For the text-containing cell, return its midpoint in (x, y) coordinate format. 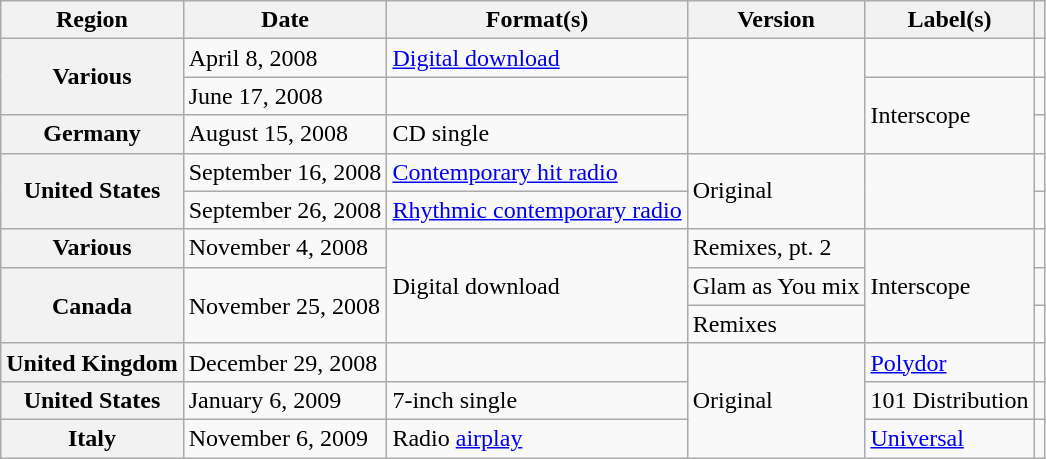
101 Distribution (950, 400)
January 6, 2009 (285, 400)
November 6, 2009 (285, 438)
Remixes, pt. 2 (776, 248)
Region (92, 20)
November 25, 2008 (285, 305)
Version (776, 20)
Rhythmic contemporary radio (537, 210)
Label(s) (950, 20)
August 15, 2008 (285, 134)
Date (285, 20)
December 29, 2008 (285, 362)
Canada (92, 305)
Remixes (776, 324)
Italy (92, 438)
September 16, 2008 (285, 172)
Germany (92, 134)
Contemporary hit radio (537, 172)
June 17, 2008 (285, 96)
7-inch single (537, 400)
Format(s) (537, 20)
Glam as You mix (776, 286)
Radio airplay (537, 438)
Polydor (950, 362)
April 8, 2008 (285, 58)
United Kingdom (92, 362)
CD single (537, 134)
November 4, 2008 (285, 248)
September 26, 2008 (285, 210)
Universal (950, 438)
